Return the [X, Y] coordinate for the center point of the cell that contains the specified text.  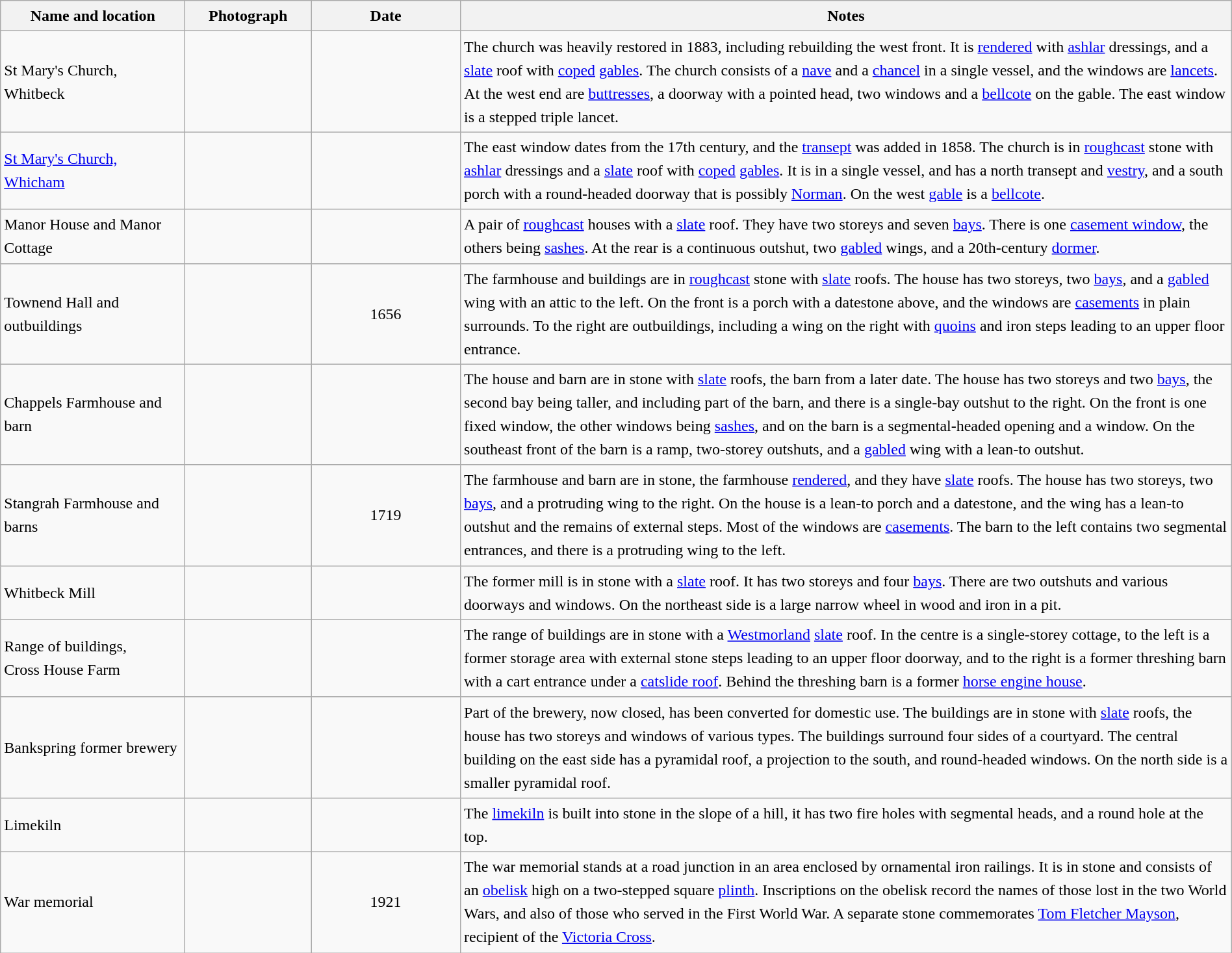
1656 [386, 313]
Name and location [93, 16]
Photograph [248, 16]
Chappels Farmhouse and barn [93, 415]
Whitbeck Mill [93, 593]
Limekiln [93, 824]
Bankspring former brewery [93, 748]
Stangrah Farmhouse and barns [93, 515]
Manor House and Manor Cottage [93, 237]
Notes [846, 16]
Range of buildings,Cross House Farm [93, 658]
Date [386, 16]
Townend Hall and outbuildings [93, 313]
St Mary's Church, Whicham [93, 170]
1921 [386, 902]
The limekiln is built into stone in the slope of a hill, it has two fire holes with segmental heads, and a round hole at the top. [846, 824]
1719 [386, 515]
War memorial [93, 902]
St Mary's Church, Whitbeck [93, 82]
